Capture the cell that displays the provided text and extract its [x, y] central coordinate. 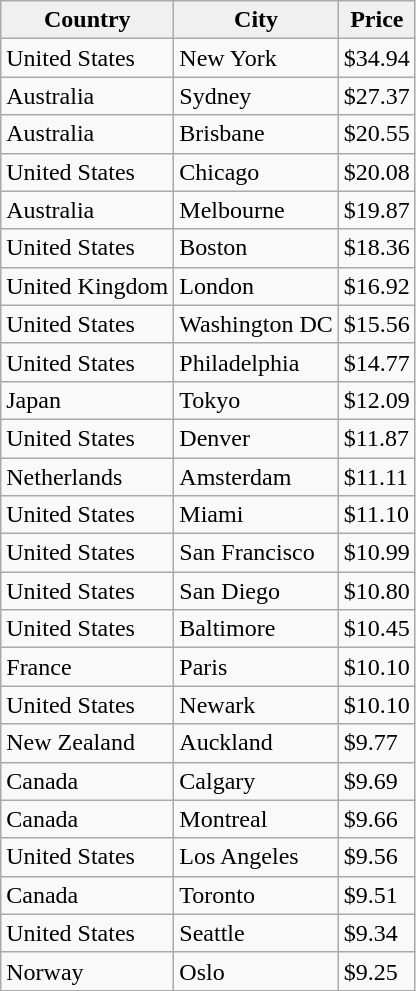
San Francisco [256, 553]
$10.45 [376, 629]
Chicago [256, 172]
$11.11 [376, 477]
United Kingdom [88, 286]
Oslo [256, 971]
$12.09 [376, 400]
$14.77 [376, 362]
Seattle [256, 933]
$19.87 [376, 210]
$27.37 [376, 96]
$9.77 [376, 743]
Toronto [256, 895]
$9.66 [376, 819]
$11.87 [376, 438]
Amsterdam [256, 477]
Price [376, 20]
$9.69 [376, 781]
Washington DC [256, 324]
$11.10 [376, 515]
Montreal [256, 819]
Paris [256, 667]
$16.92 [376, 286]
$10.80 [376, 591]
Sydney [256, 96]
$9.34 [376, 933]
Auckland [256, 743]
$10.99 [376, 553]
San Diego [256, 591]
Baltimore [256, 629]
Denver [256, 438]
Tokyo [256, 400]
Philadelphia [256, 362]
Newark [256, 705]
$9.56 [376, 857]
New Zealand [88, 743]
Miami [256, 515]
Boston [256, 248]
$9.25 [376, 971]
Los Angeles [256, 857]
Calgary [256, 781]
$18.36 [376, 248]
City [256, 20]
$9.51 [376, 895]
$34.94 [376, 58]
$15.56 [376, 324]
Country [88, 20]
London [256, 286]
Norway [88, 971]
Japan [88, 400]
$20.55 [376, 134]
Netherlands [88, 477]
Melbourne [256, 210]
Brisbane [256, 134]
France [88, 667]
New York [256, 58]
$20.08 [376, 172]
